Return the (X, Y) coordinate for the center point of the cell that contains the specified text.  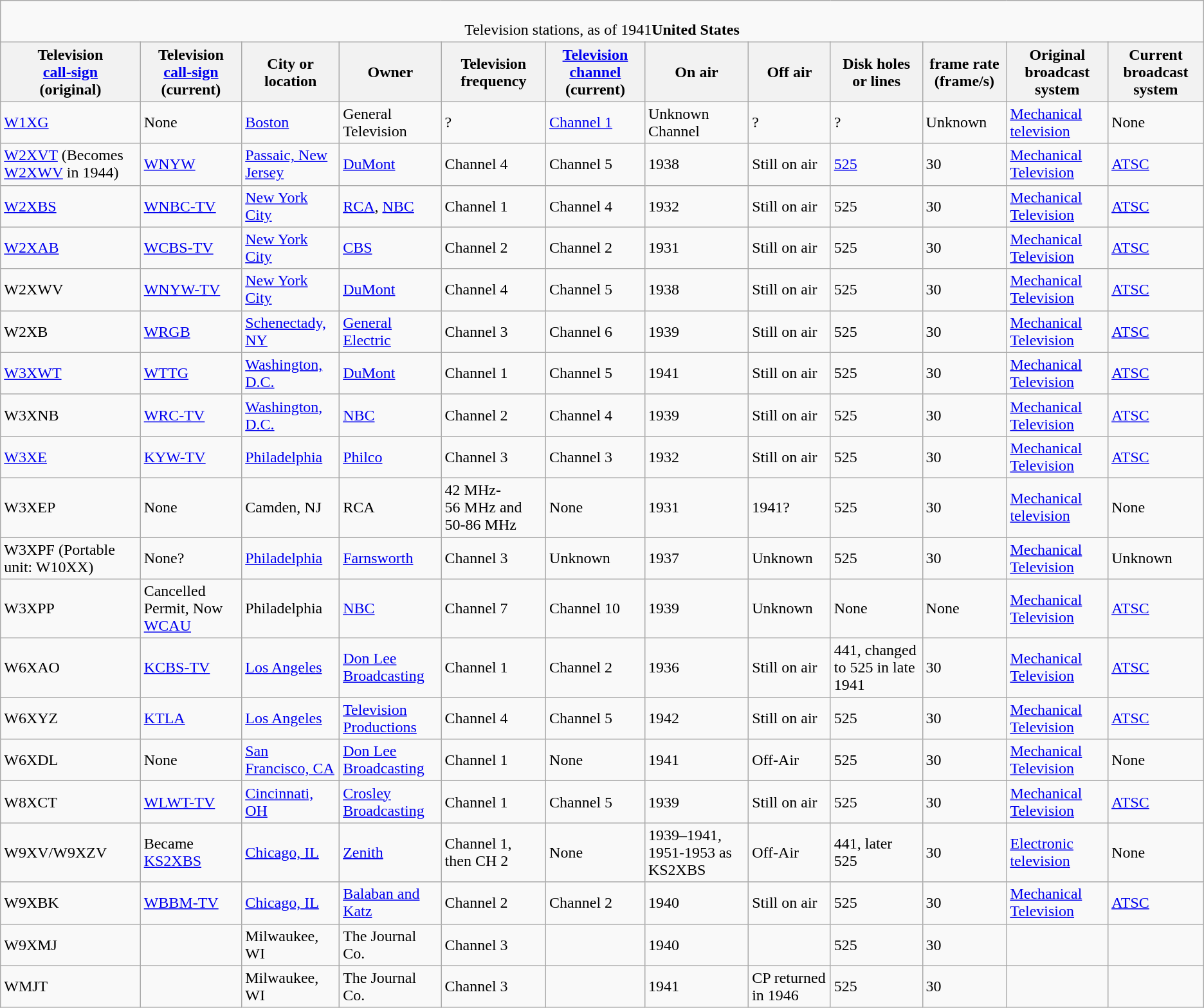
San Francisco, CA (291, 760)
General Electric (390, 332)
WRGB (191, 332)
W3XEP (71, 507)
W6XYZ (71, 719)
Electronic television (1057, 852)
KTLA (191, 719)
Televisioncall-sign(original) (71, 72)
W3XNB (71, 415)
42 MHz-56 MHz and 50-86 MHz (494, 507)
W2XB (71, 332)
Unknown Channel (696, 122)
Television Productions (390, 719)
Crosley Broadcasting (390, 802)
Television stations, as of 1941United States (602, 22)
1942 (696, 719)
W2XAB (71, 248)
Channel 6 (596, 332)
On air (696, 72)
W2XWV (71, 289)
W6XAO (71, 668)
CBS (390, 248)
Television frequency (494, 72)
W9XV/W9XZV (71, 852)
KCBS-TV (191, 668)
WNBC-TV (191, 206)
441, later 525 (876, 852)
Owner (390, 72)
W3XWT (71, 373)
Channel 1,then CH 2 (494, 852)
Channel 10 (596, 609)
W9XMJ (71, 945)
WNYW (191, 165)
W9XBK (71, 903)
RCA, NBC (390, 206)
W6XDL (71, 760)
CP returned in 1946 (790, 986)
Camden, NJ (291, 507)
W3XPF (Portable unit: W10XX) (71, 558)
W8XCT (71, 802)
KYW-TV (191, 456)
Farnsworth (390, 558)
1937 (696, 558)
Cincinnati, OH (291, 802)
Balaban and Katz (390, 903)
Current broadcast system (1156, 72)
WRC-TV (191, 415)
WCBS-TV (191, 248)
RCA (390, 507)
W3XE (71, 456)
City or location (291, 72)
W1XG (71, 122)
W3XPP (71, 609)
None? (191, 558)
Original broadcast system (1057, 72)
Cancelled Permit, Now WCAU (191, 609)
WMJT (71, 986)
WBBM-TV (191, 903)
Boston (291, 122)
Became KS2XBS (191, 852)
Disk holes or lines (876, 72)
frame rate (frame/s) (965, 72)
WTTG (191, 373)
W2XVT (Becomes W2XWV in 1944) (71, 165)
WNYW-TV (191, 289)
441, changed to 525 in late 1941 (876, 668)
1936 (696, 668)
Channel 7 (494, 609)
Philco (390, 456)
W2XBS (71, 206)
WLWT-TV (191, 802)
Passaic, New Jersey (291, 165)
1939–1941, 1951-1953 as KS2XBS (696, 852)
1941? (790, 507)
Televisioncall-sign(current) (191, 72)
Off air (790, 72)
General Television (390, 122)
Television channel (current) (596, 72)
Schenectady, NY (291, 332)
Zenith (390, 852)
